Return [x, y] of the center of cell containing provided text 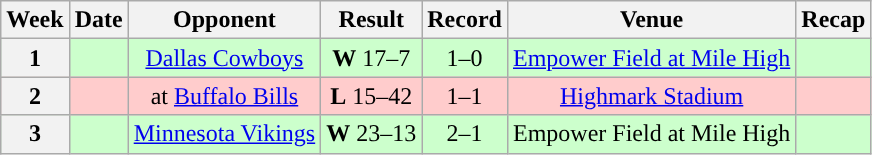
Venue [651, 20]
3 [35, 134]
Record [465, 20]
2–1 [465, 134]
1–0 [465, 58]
W 23–13 [372, 134]
Minnesota Vikings [224, 134]
L 15–42 [372, 96]
1 [35, 58]
Result [372, 20]
Dallas Cowboys [224, 58]
1–1 [465, 96]
Date [98, 20]
Opponent [224, 20]
Highmark Stadium [651, 96]
at Buffalo Bills [224, 96]
2 [35, 96]
Recap [834, 20]
Week [35, 20]
W 17–7 [372, 58]
